From the cell containing the given text, extract its center point as (X, Y) coordinate. 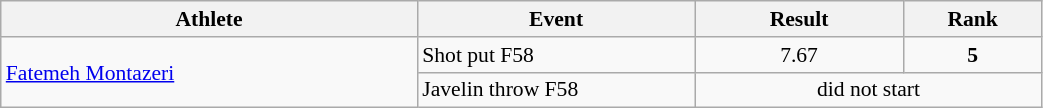
Athlete (210, 19)
Event (556, 19)
Javelin throw F58 (556, 90)
7.67 (799, 55)
5 (972, 55)
Shot put F58 (556, 55)
Fatemeh Montazeri (210, 72)
Result (799, 19)
did not start (868, 90)
Rank (972, 19)
